Return (X, Y) of the center of cell containing provided text 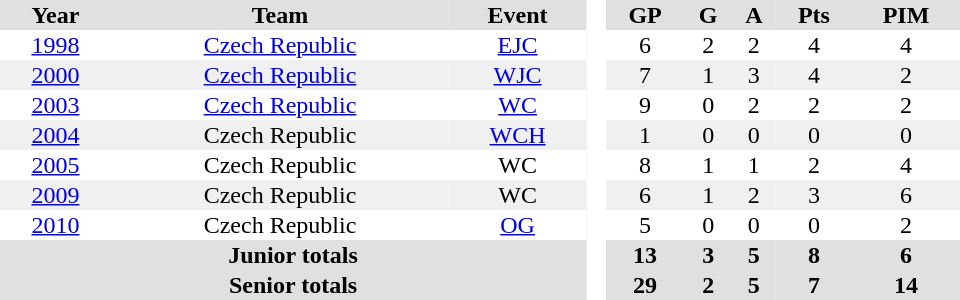
Year (56, 15)
2005 (56, 165)
Junior totals (293, 255)
EJC (518, 45)
2010 (56, 225)
OG (518, 225)
2009 (56, 195)
29 (646, 285)
2000 (56, 75)
13 (646, 255)
Senior totals (293, 285)
Pts (814, 15)
Team (280, 15)
WJC (518, 75)
A (754, 15)
PIM (906, 15)
9 (646, 105)
G (708, 15)
14 (906, 285)
1998 (56, 45)
WCH (518, 135)
GP (646, 15)
Event (518, 15)
2004 (56, 135)
2003 (56, 105)
